Output the [X, Y] coordinate of the center of the cell containing the given text.  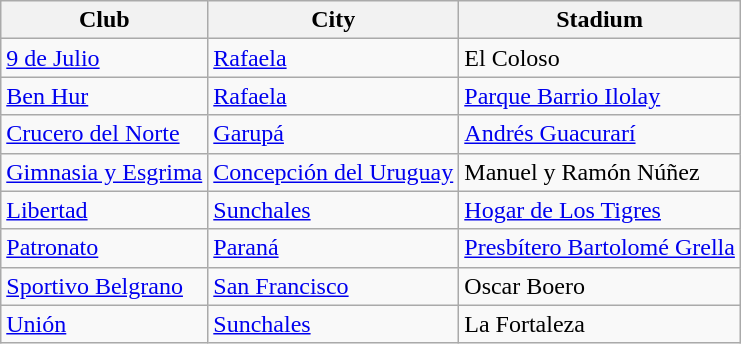
Sportivo Belgrano [104, 286]
Oscar Boero [600, 286]
Parque Barrio Ilolay [600, 96]
Stadium [600, 20]
Presbítero Bartolomé Grella [600, 248]
Patronato [104, 248]
Unión [104, 324]
Garupá [334, 134]
9 de Julio [104, 58]
La Fortaleza [600, 324]
Libertad [104, 210]
Gimnasia y Esgrima [104, 172]
Paraná [334, 248]
Ben Hur [104, 96]
Crucero del Norte [104, 134]
Manuel y Ramón Núñez [600, 172]
San Francisco [334, 286]
Concepción del Uruguay [334, 172]
Hogar de Los Tigres [600, 210]
El Coloso [600, 58]
Club [104, 20]
Andrés Guacurarí [600, 134]
City [334, 20]
